Detect which cell encompasses the target text, then output its (x, y) center coordinate. 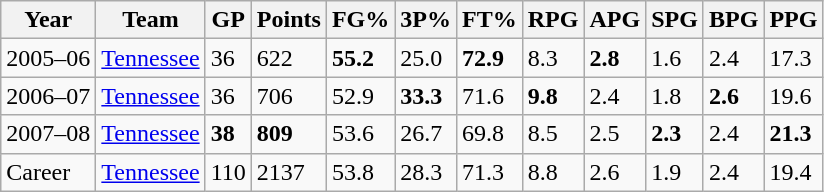
1.8 (675, 96)
809 (288, 134)
26.7 (426, 134)
1.6 (675, 58)
8.8 (553, 172)
622 (288, 58)
71.3 (490, 172)
69.8 (490, 134)
8.5 (553, 134)
Career (48, 172)
2137 (288, 172)
2007–08 (48, 134)
19.6 (794, 96)
3P% (426, 20)
2.8 (615, 58)
19.4 (794, 172)
Year (48, 20)
SPG (675, 20)
BPG (733, 20)
APG (615, 20)
2.5 (615, 134)
21.3 (794, 134)
52.9 (360, 96)
72.9 (490, 58)
706 (288, 96)
38 (228, 134)
2006–07 (48, 96)
9.8 (553, 96)
PPG (794, 20)
1.9 (675, 172)
RPG (553, 20)
8.3 (553, 58)
25.0 (426, 58)
17.3 (794, 58)
110 (228, 172)
2005–06 (48, 58)
2.3 (675, 134)
33.3 (426, 96)
53.8 (360, 172)
FT% (490, 20)
GP (228, 20)
53.6 (360, 134)
55.2 (360, 58)
Team (150, 20)
Points (288, 20)
FG% (360, 20)
28.3 (426, 172)
71.6 (490, 96)
